Pinpoint the cell where the given text exists, returning its [X, Y] midpoint coordinate. 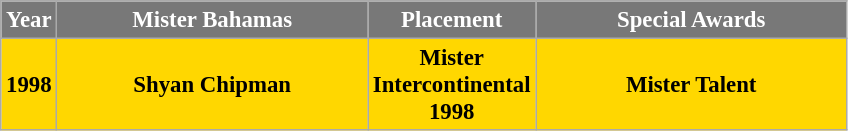
Year [29, 20]
Placement [452, 20]
1998 [29, 85]
Mister Bahamas [212, 20]
Mister Talent [692, 85]
Special Awards [692, 20]
Shyan Chipman [212, 85]
Mister Intercontinental 1998 [452, 85]
